Scan for the cell matching the given text and deliver its [X, Y] coordinate at center. 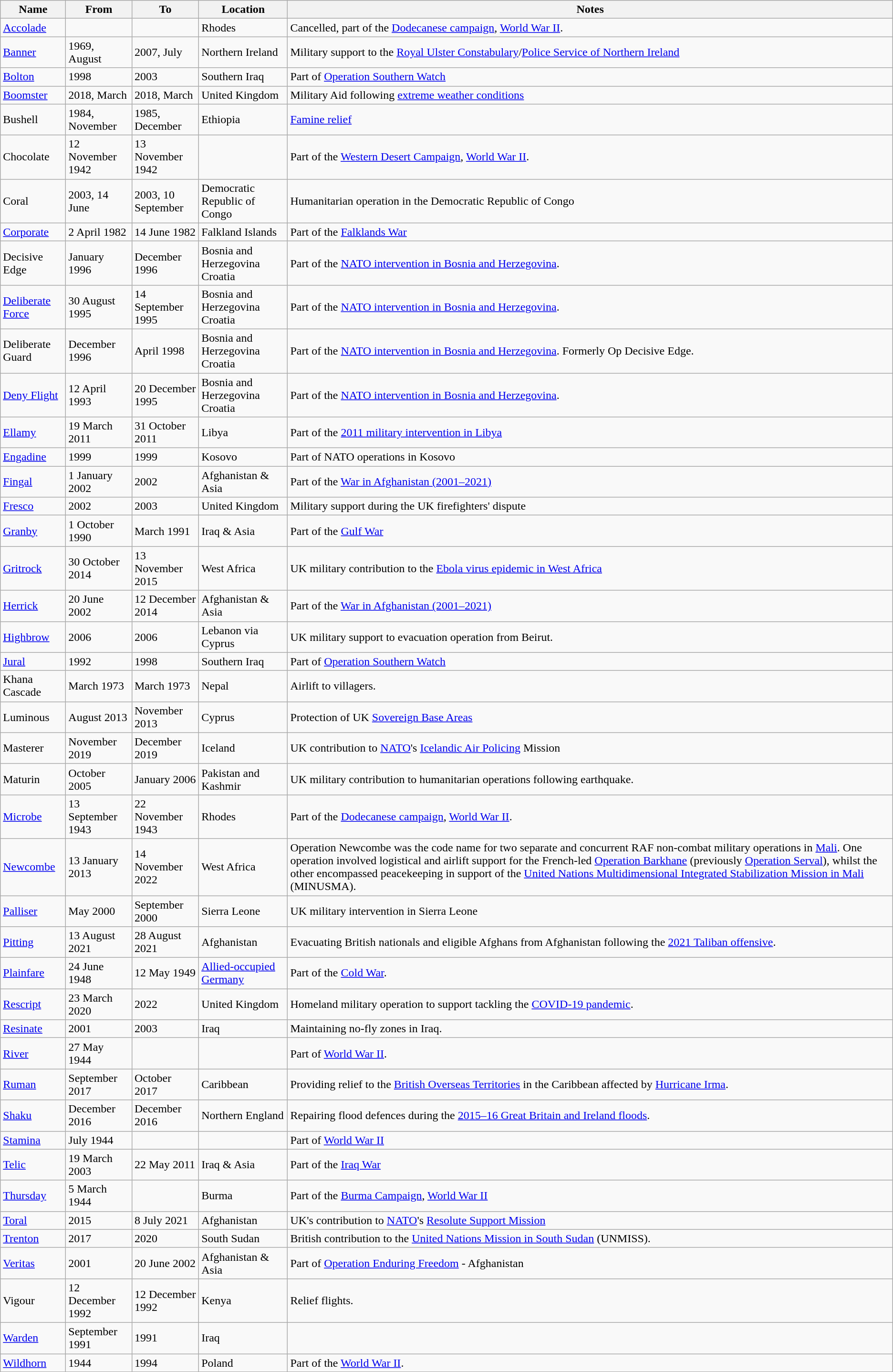
Part of World War II [590, 1140]
Fresco [33, 506]
May 2000 [99, 911]
Lebanon via Cyprus [243, 637]
Deliberate Force [33, 307]
Caribbean [243, 1084]
Military support during the UK firefighters' dispute [590, 506]
Kosovo [243, 457]
Part of the NATO intervention in Bosnia and Herzegovina. Formerly Op Decisive Edge. [590, 351]
Democratic Republic of Congo [243, 201]
Part of the Western Desert Campaign, World War II. [590, 157]
Veritas [33, 1263]
5 March 1944 [99, 1196]
Cancelled, part of the Dodecanese campaign, World War II. [590, 28]
Part of the 2011 military intervention in Libya [590, 432]
1969, August [99, 52]
23 March 2020 [99, 1004]
Poland [243, 1362]
Coral [33, 201]
Relief flights. [590, 1300]
Famine relief [590, 119]
Gritrock [33, 568]
Resinate [33, 1029]
2007, July [165, 52]
2022 [165, 1004]
Iceland [243, 748]
Bushell [33, 119]
Fingal [33, 482]
Accolade [33, 28]
Microbe [33, 817]
Burma [243, 1196]
27 May 1944 [99, 1054]
2015 [99, 1220]
Bolton [33, 77]
Nepal [243, 686]
Masterer [33, 748]
Pitting [33, 942]
Libya [243, 432]
Herrick [33, 606]
12 November 1942 [99, 157]
August 2013 [99, 717]
January 1996 [99, 263]
13 September 1943 [99, 817]
October 2017 [165, 1084]
2003, 10 September [165, 201]
October 2005 [99, 779]
November 2013 [165, 717]
28 August 2021 [165, 942]
Part of the World War II. [590, 1362]
8 July 2021 [165, 1220]
July 1944 [99, 1140]
1994 [165, 1362]
Humanitarian operation in the Democratic Republic of Congo [590, 201]
Plainfare [33, 974]
12 December 2014 [165, 606]
13 August 2021 [99, 942]
Deliberate Guard [33, 351]
Wildhorn [33, 1362]
Highbrow [33, 637]
Falkland Islands [243, 232]
Part of the Iraq War [590, 1164]
Repairing flood defences during the 2015–16 Great Britain and Ireland floods. [590, 1116]
River [33, 1054]
Jural [33, 661]
April 1998 [165, 351]
Homeland military operation to support tackling the COVID-19 pandemic. [590, 1004]
Pakistan and Kashmir [243, 779]
14 November 2022 [165, 867]
Stamina [33, 1140]
Airlift to villagers. [590, 686]
South Sudan [243, 1238]
Luminous [33, 717]
24 June 1948 [99, 974]
December 2019 [165, 748]
Vigour [33, 1300]
Part of the Dodecanese campaign, World War II. [590, 817]
13 November 1942 [165, 157]
Part of the Burma Campaign, World War II [590, 1196]
Rescript [33, 1004]
Protection of UK Sovereign Base Areas [590, 717]
22 November 1943 [165, 817]
Ruman [33, 1084]
Telic [33, 1164]
Part of NATO operations in Kosovo [590, 457]
31 October 2011 [165, 432]
Thursday [33, 1196]
Khana Cascade [33, 686]
Trenton [33, 1238]
November 2019 [99, 748]
To [165, 10]
1992 [99, 661]
Military support to the Royal Ulster Constabulary/Police Service of Northern Ireland [590, 52]
Providing relief to the British Overseas Territories in the Caribbean affected by Hurricane Irma. [590, 1084]
Newcombe [33, 867]
Name [33, 10]
March 1991 [165, 531]
Part of the Cold War. [590, 974]
Banner [33, 52]
Decisive Edge [33, 263]
30 August 1995 [99, 307]
September 2000 [165, 911]
Part of the Falklands War [590, 232]
Notes [590, 10]
Corporate [33, 232]
Chocolate [33, 157]
1985, December [165, 119]
2 April 1982 [99, 232]
UK contribution to NATO's Icelandic Air Policing Mission [590, 748]
20 December 1995 [165, 395]
Warden [33, 1338]
From [99, 10]
Granby [33, 531]
13 January 2013 [99, 867]
1944 [99, 1362]
Toral [33, 1220]
Engadine [33, 457]
Shaku [33, 1116]
22 May 2011 [165, 1164]
Military Aid following extreme weather conditions [590, 95]
2020 [165, 1238]
19 March 2011 [99, 432]
1 October 1990 [99, 531]
UK's contribution to NATO's Resolute Support Mission [590, 1220]
Part of Operation Enduring Freedom - Afghanistan [590, 1263]
UK military intervention in Sierra Leone [590, 911]
14 June 1982 [165, 232]
Northern England [243, 1116]
Maturin [33, 779]
Boomster [33, 95]
Kenya [243, 1300]
Palliser [33, 911]
Maintaining no-fly zones in Iraq. [590, 1029]
Location [243, 10]
Allied-occupied Germany [243, 974]
Sierra Leone [243, 911]
12 May 1949 [165, 974]
2017 [99, 1238]
30 October 2014 [99, 568]
UK military support to evacuation operation from Beirut. [590, 637]
UK military contribution to the Ebola virus epidemic in West Africa [590, 568]
UK military contribution to humanitarian operations following earthquake. [590, 779]
14 September 1995 [165, 307]
Ellamy [33, 432]
19 March 2003 [99, 1164]
1984, November [99, 119]
Ethiopia [243, 119]
British contribution to the United Nations Mission in South Sudan (UNMISS). [590, 1238]
January 2006 [165, 779]
Part of the Gulf War [590, 531]
Part of World War II. [590, 1054]
Northern Ireland [243, 52]
Cyprus [243, 717]
12 April 1993 [99, 395]
September 1991 [99, 1338]
2003, 14 June [99, 201]
1 January 2002 [99, 482]
Deny Flight [33, 395]
13 November 2015 [165, 568]
September 2017 [99, 1084]
Evacuating British nationals and eligible Afghans from Afghanistan following the 2021 Taliban offensive. [590, 942]
1991 [165, 1338]
